Find where the given text appears and provide that cell's center as [x, y] coordinate. 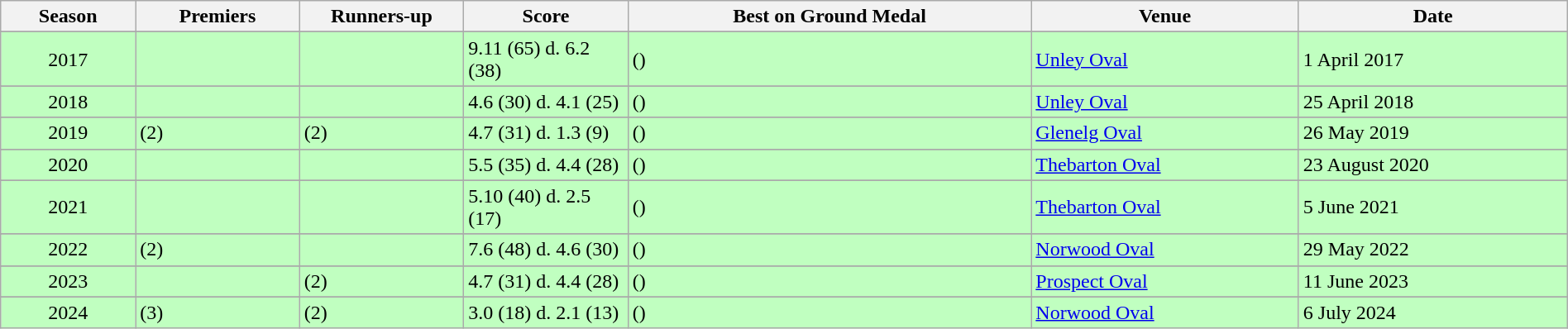
5.10 (40) d. 2.5 (17) [546, 207]
2022 [68, 250]
5.5 (35) d. 4.4 (28) [546, 164]
Best on Ground Medal [829, 17]
Date [1432, 17]
2017 [68, 60]
25 April 2018 [1432, 102]
5 June 2021 [1432, 207]
26 May 2019 [1432, 133]
4.7 (31) d. 1.3 (9) [546, 133]
Score [546, 17]
23 August 2020 [1432, 164]
2019 [68, 133]
2020 [68, 164]
11 June 2023 [1432, 281]
29 May 2022 [1432, 250]
2021 [68, 207]
Venue [1164, 17]
9.11 (65) d. 6.2 (38) [546, 60]
Glenelg Oval [1164, 133]
Premiers [218, 17]
2018 [68, 102]
Season [68, 17]
Runners-up [382, 17]
1 April 2017 [1432, 60]
3.0 (18) d. 2.1 (13) [546, 312]
7.6 (48) d. 4.6 (30) [546, 250]
2024 [68, 312]
6 July 2024 [1432, 312]
2023 [68, 281]
(3) [218, 312]
4.6 (30) d. 4.1 (25) [546, 102]
4.7 (31) d. 4.4 (28) [546, 281]
Prospect Oval [1164, 281]
